Return (x, y) of the center of cell containing provided text 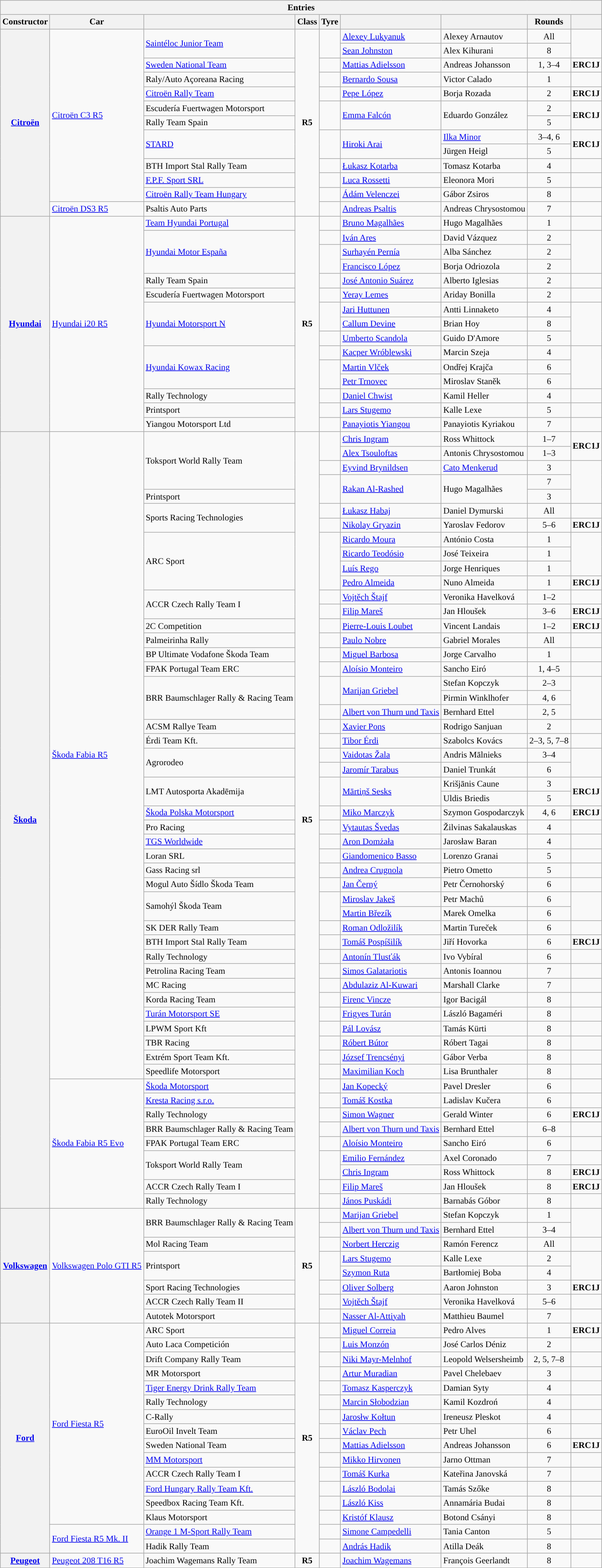
Martin Tureček (484, 928)
Tomáš Kurka (391, 1474)
László Kiss (391, 1503)
Niki Mayr-Melnhof (391, 1359)
Oliver Solberg (391, 1287)
1, 4–5 (549, 669)
Luca Rossetti (391, 180)
Samohýl Škoda Team (219, 906)
Andreas Chrysostomou (484, 209)
Miroslav Staněk (484, 381)
Tamás Kürti (484, 1028)
Daniel Trunkát (484, 769)
Kateřina Janovská (484, 1474)
Axel Coronado (484, 1158)
Tomáš Kostka (391, 1100)
Extrém Sport Team Kft. (219, 1057)
Jan Kopecký (391, 1086)
Psaltis Auto Parts (219, 209)
Gábor Verba (484, 1057)
Surhayén Pernía (391, 252)
Drift Company Rally Team (219, 1359)
C-Rally (219, 1417)
2C Competition (219, 626)
1, 3–4 (549, 65)
Miko Marczyk (391, 813)
Hadik Rally Team (219, 1546)
András Hadik (391, 1546)
Emilio Fernández (391, 1158)
Ricardo Teodósio (391, 554)
Ramón Ferencz (484, 1244)
Tiger Energy Drink Rally Team (219, 1388)
Martin Vlček (391, 367)
János Puskádi (391, 1201)
Loran SRL (219, 856)
Victor Calado (484, 79)
Igor Bacigál (484, 1000)
Peugeot (25, 1560)
Matthieu Baumel (484, 1316)
Maximilian Koch (391, 1072)
Petr Černohorský (484, 884)
Rodrigo Sanjuan (484, 726)
Pierre-Louis Loubet (391, 626)
Borja Odriozola (484, 266)
Korda Racing Team (219, 1000)
Nuno Almeida (484, 583)
Marcin Szeja (484, 352)
2–3 (549, 683)
József Trencsényi (391, 1057)
Róbert Bútor (391, 1043)
Szymon Ruta (391, 1273)
Bartłomiej Boba (484, 1273)
Antonis Ioannou (484, 971)
SK DER Rally Team (219, 928)
Pedro Alves (484, 1330)
Ford (25, 1438)
Petr Machů (484, 899)
3–6 (549, 611)
Ford Hungary Rally Team Kft. (219, 1489)
TBR Racing (219, 1043)
Norbert Herczig (391, 1244)
António Costa (484, 540)
Ricardo Moura (391, 540)
2, 5 (549, 712)
François Geerlandt (484, 1560)
Daniel Chwist (391, 396)
Hiroki Arai (391, 144)
Guido D'Amore (484, 338)
1–3 (549, 453)
Turán Motorsport SE (219, 1014)
Andreas Psaltis (391, 209)
Citroën Rally Team Hungary (219, 194)
Tibor Érdi (391, 741)
Martin Březík (391, 913)
Nasser Al-Attiyah (391, 1316)
Cato Menkerud (484, 467)
Pedro Almeida (391, 583)
3–4, 6 (549, 137)
Kacper Wróblewski (391, 352)
Eleonora Mori (484, 180)
Érdi Team Kft. (219, 741)
Škoda Motorsport (219, 1086)
Łukasz Habaj (391, 511)
Ford Fiesta R5 (96, 1424)
Panayiotis Yiangou (391, 424)
Ladislav Kučera (484, 1100)
Jarosław Baran (484, 841)
Damian Syty (484, 1388)
MR Motorsport (219, 1374)
Andrea Crugnola (391, 870)
Jürgen Heigl (484, 151)
Umberto Scandola (391, 338)
Tyre (330, 22)
Nikolay Gryazin (391, 525)
Sports Racing Technologies (219, 518)
Róbert Tagai (484, 1043)
Bernardo Sousa (391, 79)
Entries (301, 7)
Car (96, 22)
Antonis Chrysostomou (484, 453)
Callum Devine (391, 324)
Auto Laca Competición (219, 1345)
Eyvind Brynildsen (391, 467)
Ivo Vybíral (484, 957)
Škoda (25, 819)
Iván Ares (391, 238)
Rounds (549, 22)
Pepe López (391, 94)
Kamil Heller (484, 396)
Raly/Auto Açoreana Racing (219, 79)
Vincent Landais (484, 626)
Pavel Dresler (484, 1086)
Volkswagen (25, 1266)
Gerald Winter (484, 1115)
Yaroslav Fedorov (484, 525)
Borja Rozada (484, 94)
Kamil Kozdroń (484, 1402)
David Vázquez (484, 238)
Daniel Dymurski (484, 511)
Citroën Rally Team (219, 94)
Mārtiņš Sesks (391, 791)
Sean Johnston (391, 50)
Luis Monzón (391, 1345)
Mogul Auto Šídlo Škoda Team (219, 884)
BP Ultimate Vodafone Škoda Team (219, 655)
Simon Wagner (391, 1115)
2, 5, 7–8 (549, 1359)
Hyundai (25, 324)
Panayiotis Kyriakou (484, 424)
Team Hyundai Portugal (219, 223)
José Carlos Déniz (484, 1345)
Hyundai Motor España (219, 252)
Yiangou Motorsport Ltd (219, 424)
Bruno Magalhães (391, 223)
Artur Muradian (391, 1374)
ACSM Rallye Team (219, 726)
Peugeot 208 T16 R5 (96, 1560)
Klaus Motorsport (219, 1517)
Lorenzo Granai (484, 856)
Speedbox Racing Team Kft. (219, 1503)
Szymon Gospodarczyk (484, 813)
Aaron Johnston (484, 1287)
Eduardo González (484, 115)
Tomasz Kasperczyk (391, 1388)
Alex Tsouloftas (391, 453)
Antti Linnaketo (484, 309)
Vytautas Švedas (391, 827)
ACCR Czech Rally Team II (219, 1301)
Pirmin Winklhofer (484, 698)
Hyundai Kowax Racing (219, 367)
Miguel Barbosa (391, 655)
Speedlife Motorsport (219, 1072)
Pavel Chelebaev (484, 1374)
Palmeirinha Rally (219, 640)
Szabolcs Kovács (484, 741)
Alexey Arnautov (484, 36)
MM Motorsport (219, 1460)
Uldis Briedis (484, 798)
Petr Trnovec (391, 381)
LPWM Sport Kft (219, 1028)
Paulo Nobre (391, 640)
Alba Sánchez (484, 252)
Žilvinas Sakalauskas (484, 827)
Ford Fiesta R5 Mk. II (96, 1539)
Pietro Ometto (484, 870)
Marcin Słobodzian (391, 1402)
1–7 (549, 439)
Škoda Fabia R5 Evo (96, 1143)
László Bodolai (391, 1489)
2–3, 5, 7–8 (549, 741)
Firenc Vincze (391, 1000)
Simone Campedelli (391, 1532)
Marek Omelka (484, 913)
Ádám Velenczei (391, 194)
José Antonio Suárez (391, 281)
Miguel Correia (391, 1330)
Gábor Zsiros (484, 194)
Ilka Minor (484, 137)
Joachim Wagemans Rally Team (219, 1560)
Hyundai Motorsport N (219, 324)
Simos Galatariotis (391, 971)
Alex Kihurani (484, 50)
Giandomenico Basso (391, 856)
MC Racing (219, 985)
Jaromír Tarabus (391, 769)
Xavier Pons (391, 726)
Class (307, 22)
Saintéloc Junior Team (219, 44)
Constructor (25, 22)
Tania Canton (484, 1532)
Škoda Fabia R5 (96, 755)
Roman Odložilík (391, 928)
Marshall Clarke (484, 985)
Pro Racing (219, 827)
Petr Uhel (484, 1431)
Jiří Hovorka (484, 942)
Alexey Lukyanuk (391, 36)
Sport Racing Technologies (219, 1287)
Antonín Tlusťák (391, 957)
Andris Mālnieks (484, 755)
Alberto Iglesias (484, 281)
Leopold Welsersheimb (484, 1359)
Jari Huttunen (391, 309)
Petrolina Racing Team (219, 971)
Volkswagen Polo GTI R5 (96, 1266)
Mikko Hirvonen (391, 1460)
Yeray Lemes (391, 295)
Agrorodeo (219, 762)
Citroën C3 R5 (96, 115)
László Bagaméri (484, 1014)
TGS Worldwide (219, 841)
Kristóf Klausz (391, 1517)
Tamás Szőke (484, 1489)
Škoda Polska Motorsport (219, 813)
Luís Rego (391, 568)
Barnabás Góbor (484, 1201)
Hyundai i20 R5 (96, 324)
Pál Lovász (391, 1028)
Aron Domżała (391, 841)
Autotek Motorsport (219, 1316)
Emma Falcón (391, 115)
Gass Racing srl (219, 870)
Lisa Brunthaler (484, 1072)
Jarosłw Kołtun (391, 1417)
Ariday Bonilla (484, 295)
José Teixeira (484, 554)
Jarno Ottman (484, 1460)
STARD (219, 144)
LMT Autosporta Akadēmija (219, 791)
Miroslav Jakeš (391, 899)
Rakan Al-Rashed (391, 489)
Mol Racing Team (219, 1244)
EuroOil Invelt Team (219, 1431)
Atilla Deák (484, 1546)
Jorge Carvalho (484, 655)
Ireneusz Pleskot (484, 1417)
F.P.F. Sport SRL (219, 180)
Joachim Wagemans (391, 1560)
Brian Hoy (484, 324)
Tomáš Pospíšilík (391, 942)
Ondřej Krajča (484, 367)
Václav Pech (391, 1431)
Kresta Racing s.r.o. (219, 1100)
Jorge Henriques (484, 568)
6–8 (549, 1129)
Gabriel Morales (484, 640)
Vaidotas Žala (391, 755)
Annamária Budai (484, 1503)
Citroën (25, 123)
Frigyes Turán (391, 1014)
Orange 1 M-Sport Rally Team (219, 1532)
Francisco López (391, 266)
Tomasz Kotarba (484, 166)
Botond Csányi (484, 1517)
Abdulaziz Al-Kuwari (391, 985)
Jan Černý (391, 884)
Citroën DS3 R5 (96, 209)
Łukasz Kotarba (391, 166)
Krišjānis Caune (484, 784)
